Detect which cell encompasses the target text, then output its (X, Y) center coordinate. 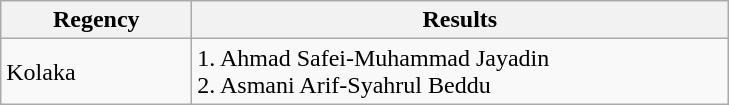
Results (460, 20)
Kolaka (96, 72)
1. Ahmad Safei-Muhammad Jayadin2. Asmani Arif-Syahrul Beddu (460, 72)
Regency (96, 20)
